Provide the [x, y] coordinate of the cell's center where the given text is located.  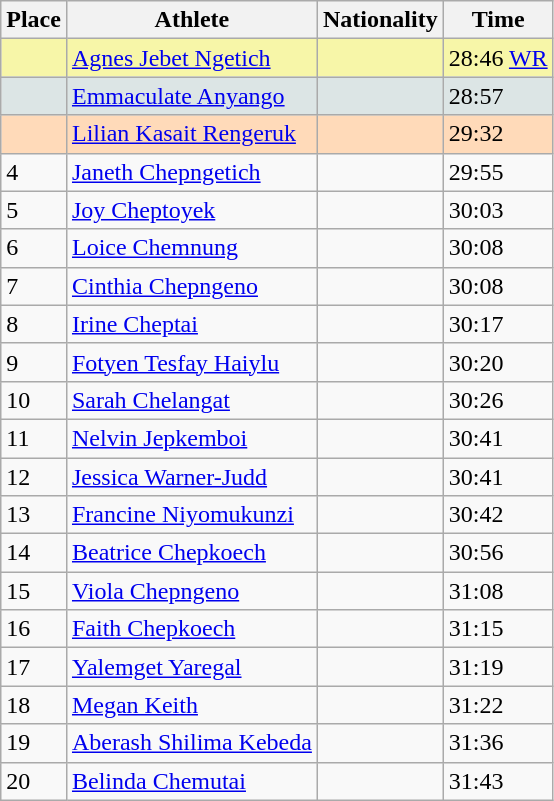
14 [34, 553]
29:32 [498, 134]
12 [34, 477]
Jessica Warner-Judd [192, 477]
Sarah Chelangat [192, 400]
Irine Cheptai [192, 324]
18 [34, 705]
20 [34, 781]
7 [34, 286]
Beatrice Chepkoech [192, 553]
Loice Chemnung [192, 248]
17 [34, 667]
4 [34, 172]
30:42 [498, 515]
8 [34, 324]
16 [34, 629]
30:03 [498, 210]
13 [34, 515]
Place [34, 20]
Time [498, 20]
31:22 [498, 705]
30:26 [498, 400]
5 [34, 210]
29:55 [498, 172]
10 [34, 400]
Francine Niyomukunzi [192, 515]
31:43 [498, 781]
15 [34, 591]
31:08 [498, 591]
28:46 WR [498, 58]
31:19 [498, 667]
Emmaculate Anyango [192, 96]
Megan Keith [192, 705]
31:15 [498, 629]
19 [34, 743]
30:20 [498, 362]
Cinthia Chepngeno [192, 286]
Faith Chepkoech [192, 629]
Agnes Jebet Ngetich [192, 58]
9 [34, 362]
30:56 [498, 553]
Yalemget Yaregal [192, 667]
11 [34, 438]
Janeth Chepngetich [192, 172]
31:36 [498, 743]
Belinda Chemutai [192, 781]
Lilian Kasait Rengeruk [192, 134]
6 [34, 248]
Nationality [380, 20]
Viola Chepngeno [192, 591]
Joy Cheptoyek [192, 210]
Athlete [192, 20]
Aberash Shilima Kebeda [192, 743]
Nelvin Jepkemboi [192, 438]
30:17 [498, 324]
Fotyen Tesfay Haiylu [192, 362]
28:57 [498, 96]
